Identify which cell holds the provided text, then report its (x, y) central coordinate. 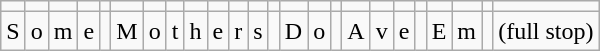
t (175, 31)
M (127, 31)
s (258, 31)
(full stop) (546, 31)
r (238, 31)
v (382, 31)
h (196, 31)
S (13, 31)
E (439, 31)
D (293, 31)
A (356, 31)
